From the cell containing the given text, extract its center point as [X, Y] coordinate. 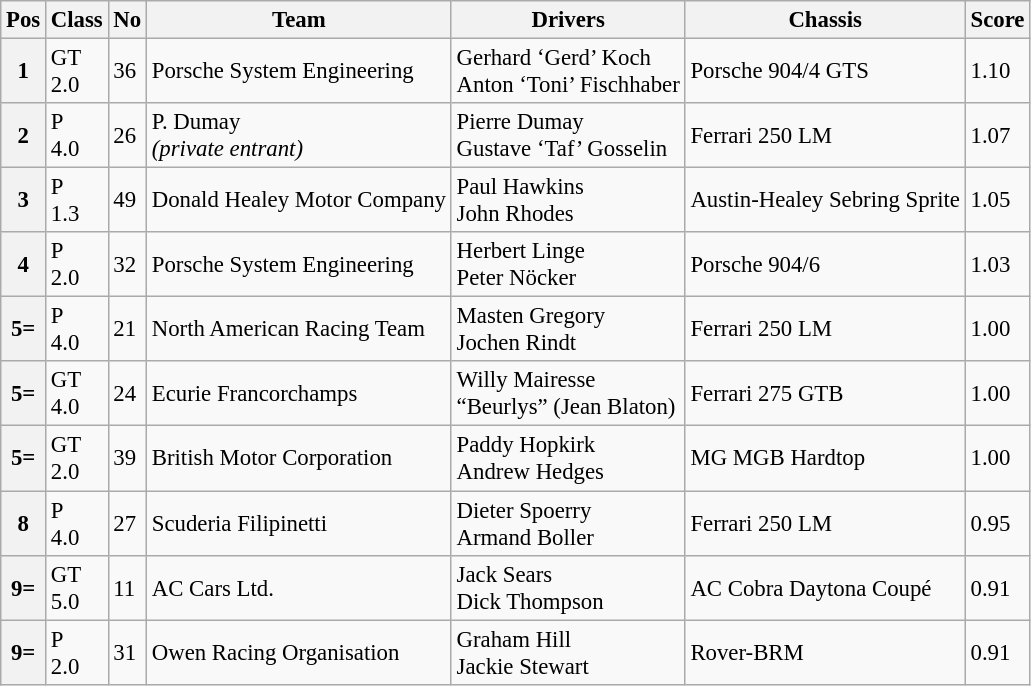
Team [298, 20]
39 [127, 458]
Rover-BRM [825, 652]
Willy Mairesse “Beurlys” (Jean Blaton) [568, 394]
Masten Gregory Jochen Rindt [568, 330]
Pos [24, 20]
Pierre Dumay Gustave ‘Taf’ Gosselin [568, 136]
1.10 [998, 72]
Paul Hawkins John Rhodes [568, 200]
Drivers [568, 20]
1.03 [998, 264]
3 [24, 200]
P. Dumay(private entrant) [298, 136]
No [127, 20]
Score [998, 20]
Chassis [825, 20]
26 [127, 136]
MG MGB Hardtop [825, 458]
Porsche 904/4 GTS [825, 72]
36 [127, 72]
Gerhard ‘Gerd’ Koch Anton ‘Toni’ Fischhaber [568, 72]
1 [24, 72]
Dieter Spoerry Armand Boller [568, 524]
2 [24, 136]
GT4.0 [78, 394]
Scuderia Filipinetti [298, 524]
AC Cars Ltd. [298, 588]
Donald Healey Motor Company [298, 200]
Herbert Linge Peter Nöcker [568, 264]
31 [127, 652]
0.95 [998, 524]
Austin-Healey Sebring Sprite [825, 200]
GT5.0 [78, 588]
Jack Sears Dick Thompson [568, 588]
11 [127, 588]
4 [24, 264]
8 [24, 524]
North American Racing Team [298, 330]
1.07 [998, 136]
AC Cobra Daytona Coupé [825, 588]
1.05 [998, 200]
British Motor Corporation [298, 458]
Ferrari 275 GTB [825, 394]
49 [127, 200]
Owen Racing Organisation [298, 652]
Graham Hill Jackie Stewart [568, 652]
24 [127, 394]
32 [127, 264]
Class [78, 20]
Porsche 904/6 [825, 264]
21 [127, 330]
27 [127, 524]
Ecurie Francorchamps [298, 394]
P1.3 [78, 200]
Paddy Hopkirk Andrew Hedges [568, 458]
